Pinpoint the cell where the given text exists, returning its (X, Y) midpoint coordinate. 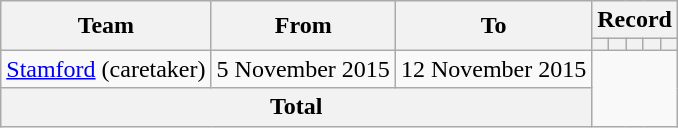
To (493, 26)
From (303, 26)
12 November 2015 (493, 69)
Team (106, 26)
5 November 2015 (303, 69)
Total (296, 107)
Record (635, 20)
Stamford (caretaker) (106, 69)
